Pinpoint the cell where the given text exists, returning its [x, y] midpoint coordinate. 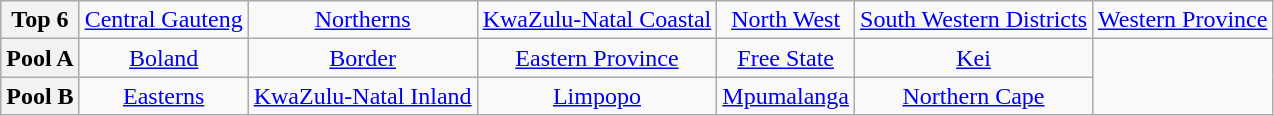
Boland [164, 58]
Northern Cape [974, 96]
Free State [786, 58]
Northerns [362, 20]
North West [786, 20]
Easterns [164, 96]
Eastern Province [597, 58]
Border [362, 58]
KwaZulu-Natal Coastal [597, 20]
Pool B [40, 96]
Western Province [1183, 20]
Limpopo [597, 96]
KwaZulu-Natal Inland [362, 96]
Central Gauteng [164, 20]
Top 6 [40, 20]
South Western Districts [974, 20]
Pool A [40, 58]
Mpumalanga [786, 96]
Kei [974, 58]
